Return the (x, y) coordinate for the center point of the cell that contains the specified text.  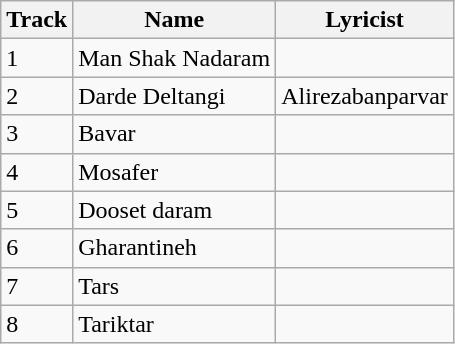
Darde Deltangi (174, 96)
4 (37, 172)
Mosafer (174, 172)
2 (37, 96)
7 (37, 286)
Tariktar (174, 324)
Alirezabanparvar (365, 96)
Gharantineh (174, 248)
Man Shak Nadaram (174, 58)
1 (37, 58)
Name (174, 20)
Tars (174, 286)
Lyricist (365, 20)
Dooset daram (174, 210)
6 (37, 248)
3 (37, 134)
5 (37, 210)
Track (37, 20)
8 (37, 324)
Bavar (174, 134)
